Capture the cell that displays the provided text and extract its (x, y) central coordinate. 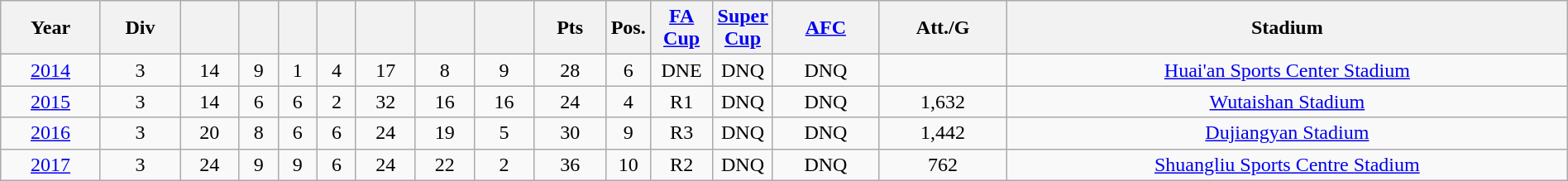
Wutaishan Stadium (1287, 102)
5 (504, 133)
Super Cup (743, 28)
Pts (570, 28)
2014 (51, 70)
2017 (51, 164)
Div (140, 28)
1,632 (943, 102)
32 (385, 102)
FA Cup (681, 28)
Pos. (629, 28)
R2 (681, 164)
1,442 (943, 133)
30 (570, 133)
17 (385, 70)
AFC (825, 28)
36 (570, 164)
DNE (681, 70)
10 (629, 164)
20 (210, 133)
2015 (51, 102)
R3 (681, 133)
R1 (681, 102)
762 (943, 164)
Dujiangyan Stadium (1287, 133)
19 (445, 133)
28 (570, 70)
22 (445, 164)
2016 (51, 133)
Stadium (1287, 28)
Att./G (943, 28)
Year (51, 28)
Shuangliu Sports Centre Stadium (1287, 164)
Huai'an Sports Center Stadium (1287, 70)
1 (298, 70)
